Determine the [x, y] coordinate at the center of the cell enclosing the given text.  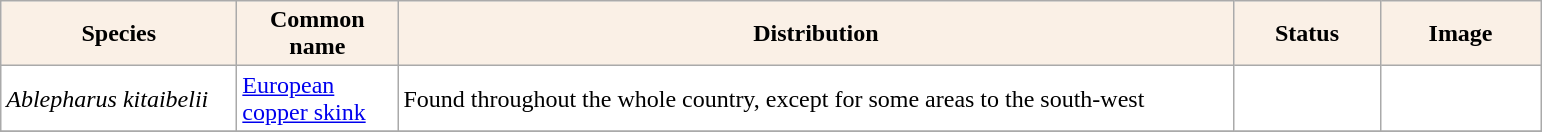
Image [1460, 34]
European copper skink [318, 98]
Distribution [816, 34]
Common name [318, 34]
Species [119, 34]
Found throughout the whole country, except for some areas to the south-west [816, 98]
Status [1307, 34]
Ablepharus kitaibelii [119, 98]
